Provide the (X, Y) coordinate of the cell's center where the given text is located.  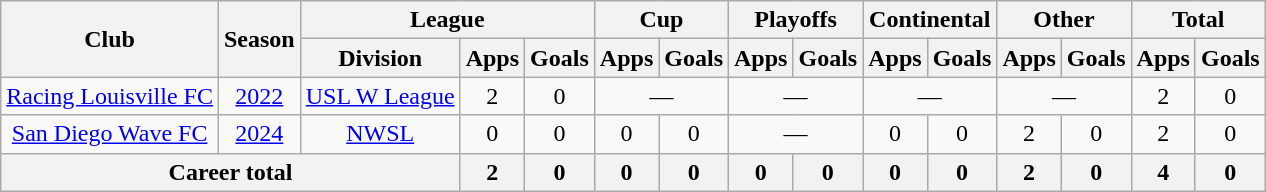
4 (1163, 172)
San Diego Wave FC (110, 134)
Total (1198, 20)
Other (1064, 20)
Playoffs (796, 20)
League (447, 20)
NWSL (380, 134)
Continental (930, 20)
Season (259, 39)
Club (110, 39)
Division (380, 58)
Racing Louisville FC (110, 96)
Cup (661, 20)
2024 (259, 134)
2022 (259, 96)
Career total (230, 172)
USL W League (380, 96)
